Extract the (x, y) coordinate from the center of the cell holding the provided text.  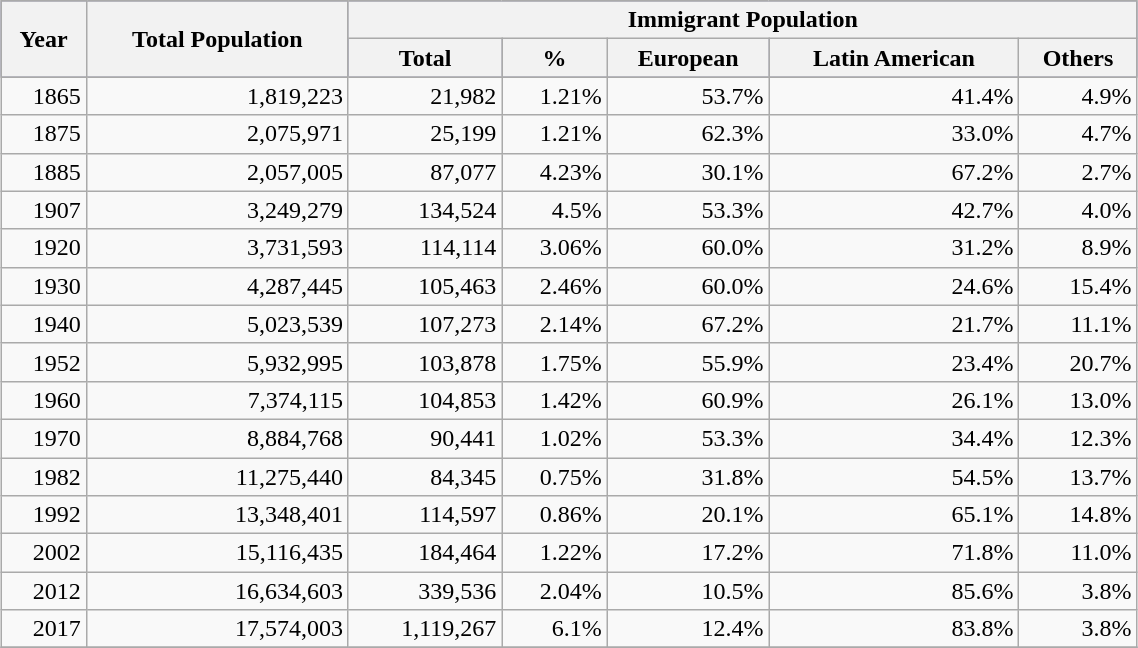
1940 (44, 324)
83.8% (894, 629)
1992 (44, 515)
1885 (44, 172)
Total Population (217, 39)
65.1% (894, 515)
European (688, 58)
60.9% (688, 400)
21.7% (894, 324)
11.1% (1078, 324)
2012 (44, 591)
25,199 (424, 134)
1907 (44, 210)
42.7% (894, 210)
4,287,445 (217, 286)
Immigrant Population (742, 20)
Total (424, 58)
31.8% (688, 477)
114,597 (424, 515)
184,464 (424, 553)
103,878 (424, 362)
21,982 (424, 96)
1960 (44, 400)
3.06% (554, 248)
30.1% (688, 172)
2.46% (554, 286)
2,057,005 (217, 172)
1920 (44, 248)
2002 (44, 553)
17,574,003 (217, 629)
5,932,995 (217, 362)
5,023,539 (217, 324)
20.7% (1078, 362)
62.3% (688, 134)
3,249,279 (217, 210)
90,441 (424, 438)
134,524 (424, 210)
15.4% (1078, 286)
12.3% (1078, 438)
3,731,593 (217, 248)
26.1% (894, 400)
10.5% (688, 591)
4.0% (1078, 210)
41.4% (894, 96)
114,114 (424, 248)
6.1% (554, 629)
1,119,267 (424, 629)
8.9% (1078, 248)
1.02% (554, 438)
1.42% (554, 400)
Year (44, 39)
0.75% (554, 477)
53.7% (688, 96)
12.4% (688, 629)
14.8% (1078, 515)
4.23% (554, 172)
% (554, 58)
23.4% (894, 362)
11,275,440 (217, 477)
33.0% (894, 134)
13.0% (1078, 400)
16,634,603 (217, 591)
7,374,115 (217, 400)
31.2% (894, 248)
1.75% (554, 362)
1952 (44, 362)
1.22% (554, 553)
105,463 (424, 286)
0.86% (554, 515)
85.6% (894, 591)
15,116,435 (217, 553)
8,884,768 (217, 438)
Others (1078, 58)
84,345 (424, 477)
4.5% (554, 210)
24.6% (894, 286)
Latin American (894, 58)
17.2% (688, 553)
1970 (44, 438)
11.0% (1078, 553)
20.1% (688, 515)
4.7% (1078, 134)
1875 (44, 134)
107,273 (424, 324)
55.9% (688, 362)
104,853 (424, 400)
1865 (44, 96)
13.7% (1078, 477)
1930 (44, 286)
54.5% (894, 477)
2.14% (554, 324)
71.8% (894, 553)
2017 (44, 629)
1,819,223 (217, 96)
87,077 (424, 172)
2,075,971 (217, 134)
1982 (44, 477)
2.04% (554, 591)
4.9% (1078, 96)
13,348,401 (217, 515)
34.4% (894, 438)
2.7% (1078, 172)
339,536 (424, 591)
